Extract the (X, Y) coordinate from the center of the cell holding the provided text.  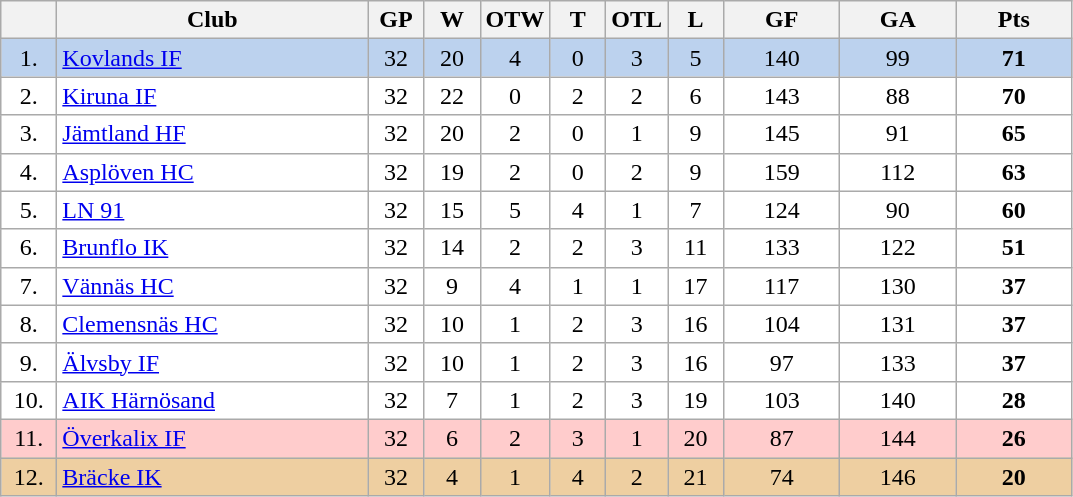
Asplöven HC (212, 172)
124 (782, 210)
112 (898, 172)
Jämtland HF (212, 134)
65 (1014, 134)
99 (898, 58)
131 (898, 324)
17 (696, 286)
159 (782, 172)
OTL (637, 20)
GF (782, 20)
91 (898, 134)
Bräcke IK (212, 477)
104 (782, 324)
5. (29, 210)
70 (1014, 96)
Kovlands IF (212, 58)
W (452, 20)
122 (898, 248)
9. (29, 362)
143 (782, 96)
117 (782, 286)
60 (1014, 210)
Kiruna IF (212, 96)
T (578, 20)
146 (898, 477)
1. (29, 58)
21 (696, 477)
26 (1014, 438)
8. (29, 324)
144 (898, 438)
15 (452, 210)
90 (898, 210)
87 (782, 438)
22 (452, 96)
97 (782, 362)
51 (1014, 248)
2. (29, 96)
Brunflo IK (212, 248)
Överkalix IF (212, 438)
14 (452, 248)
88 (898, 96)
7. (29, 286)
11 (696, 248)
GP (396, 20)
Club (212, 20)
63 (1014, 172)
Pts (1014, 20)
130 (898, 286)
LN 91 (212, 210)
74 (782, 477)
71 (1014, 58)
103 (782, 400)
Älvsby IF (212, 362)
4. (29, 172)
145 (782, 134)
L (696, 20)
Clemensnäs HC (212, 324)
Vännäs HC (212, 286)
3. (29, 134)
GA (898, 20)
6. (29, 248)
AIK Härnösand (212, 400)
12. (29, 477)
10. (29, 400)
28 (1014, 400)
OTW (515, 20)
11. (29, 438)
